Pinpoint the cell where the given text exists, returning its [X, Y] midpoint coordinate. 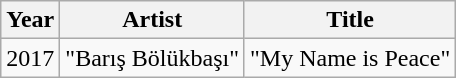
"Barış Bölükbaşı" [152, 58]
Artist [152, 20]
Title [350, 20]
"My Name is Peace" [350, 58]
Year [30, 20]
2017 [30, 58]
